Pinpoint the cell where the given text exists, returning its (X, Y) midpoint coordinate. 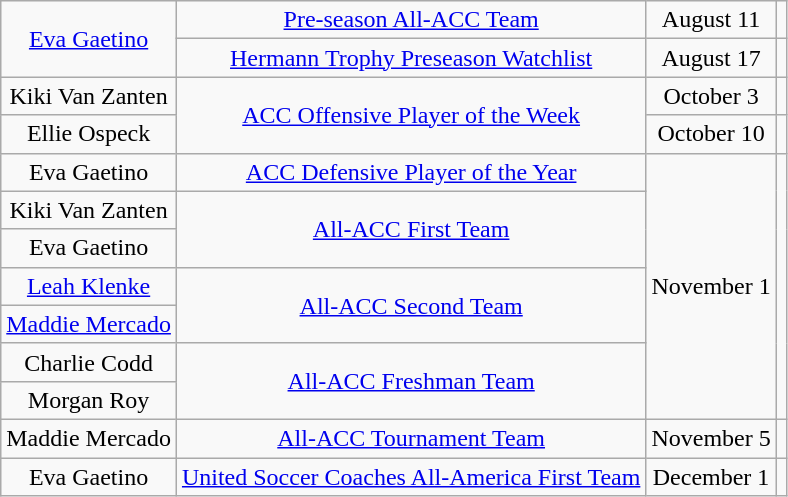
Charlie Codd (89, 362)
August 11 (711, 20)
United Soccer Coaches All-America First Team (410, 477)
Pre-season All-ACC Team (410, 20)
ACC Offensive Player of the Week (410, 115)
Hermann Trophy Preseason Watchlist (410, 58)
Leah Klenke (89, 286)
All-ACC Second Team (410, 305)
November 5 (711, 438)
Ellie Ospeck (89, 134)
August 17 (711, 58)
All-ACC Freshman Team (410, 381)
ACC Defensive Player of the Year (410, 172)
All-ACC First Team (410, 229)
October 10 (711, 134)
Morgan Roy (89, 400)
December 1 (711, 477)
All-ACC Tournament Team (410, 438)
November 1 (711, 286)
October 3 (711, 96)
